Return (x, y) of the center of cell containing provided text 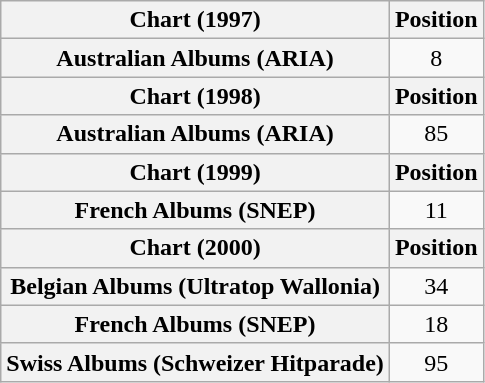
Chart (2000) (196, 248)
8 (436, 58)
18 (436, 324)
95 (436, 362)
34 (436, 286)
Belgian Albums (Ultratop Wallonia) (196, 286)
Chart (1997) (196, 20)
Chart (1999) (196, 172)
85 (436, 134)
Chart (1998) (196, 96)
11 (436, 210)
Swiss Albums (Schweizer Hitparade) (196, 362)
